Find where the given text appears and provide that cell's center as (X, Y) coordinate. 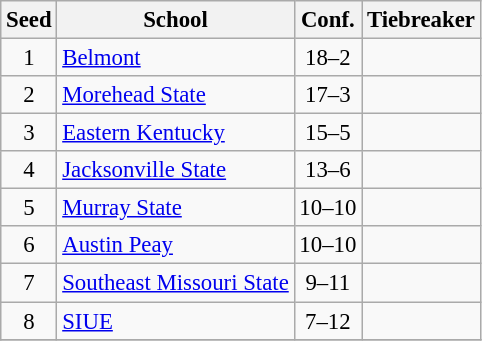
Tiebreaker (422, 20)
Conf. (328, 20)
17–3 (328, 95)
Jacksonville State (176, 170)
7 (29, 283)
2 (29, 95)
Morehead State (176, 95)
5 (29, 208)
Austin Peay (176, 245)
Belmont (176, 58)
1 (29, 58)
7–12 (328, 321)
School (176, 20)
15–5 (328, 133)
13–6 (328, 170)
8 (29, 321)
3 (29, 133)
SIUE (176, 321)
4 (29, 170)
9–11 (328, 283)
6 (29, 245)
Southeast Missouri State (176, 283)
18–2 (328, 58)
Seed (29, 20)
Murray State (176, 208)
Eastern Kentucky (176, 133)
